Pinpoint the cell where the given text exists, returning its [x, y] midpoint coordinate. 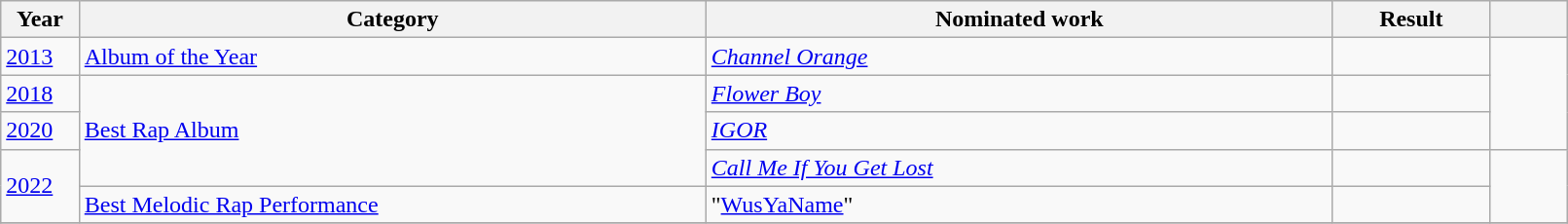
2022 [40, 186]
IGOR [1019, 131]
Nominated work [1019, 19]
Album of the Year [392, 56]
Flower Boy [1019, 93]
Year [40, 19]
Call Me If You Get Lost [1019, 168]
Best Rap Album [392, 131]
Channel Orange [1019, 56]
Result [1411, 19]
2013 [40, 56]
Category [392, 19]
Best Melodic Rap Performance [392, 205]
2020 [40, 131]
"WusYaName" [1019, 205]
2018 [40, 93]
